Identify which cell holds the provided text, then report its (X, Y) central coordinate. 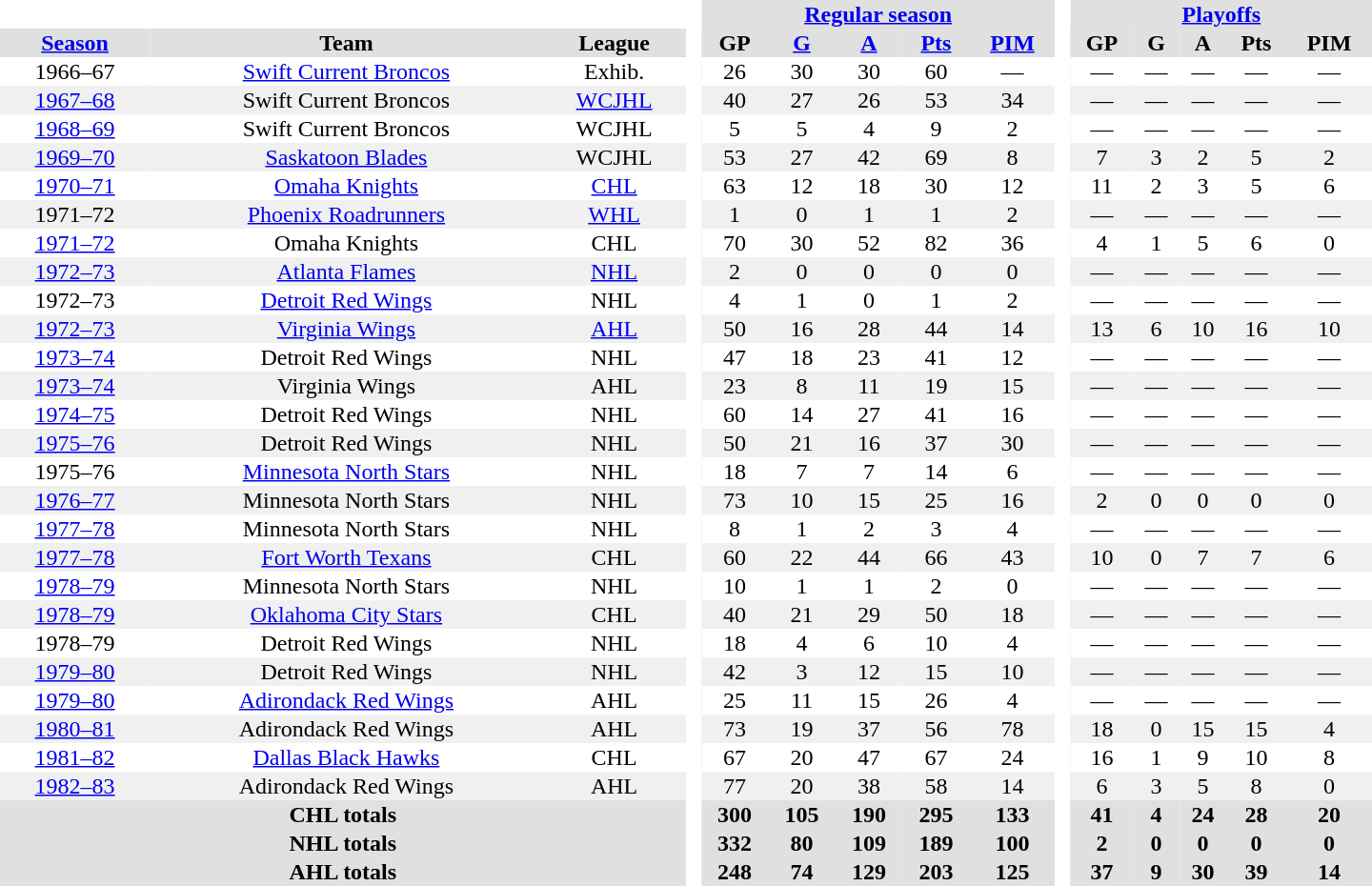
1982–83 (74, 786)
129 (869, 872)
1966–67 (74, 71)
AHL totals (343, 872)
125 (1013, 872)
66 (936, 557)
1968–69 (74, 129)
105 (801, 815)
80 (801, 843)
1970–71 (74, 186)
Dallas Black Hawks (346, 757)
189 (936, 843)
300 (735, 815)
190 (869, 815)
Regular season (878, 14)
203 (936, 872)
63 (735, 186)
Atlanta Flames (346, 272)
Season (74, 43)
52 (869, 243)
League (615, 43)
1980–81 (74, 729)
78 (1013, 729)
1969–70 (74, 157)
29 (869, 614)
69 (936, 157)
58 (936, 786)
Phoenix Roadrunners (346, 214)
34 (1013, 100)
Saskatoon Blades (346, 157)
332 (735, 843)
1974–75 (74, 414)
Exhib. (615, 71)
39 (1256, 872)
1967–68 (74, 100)
82 (936, 243)
70 (735, 243)
43 (1013, 557)
1981–82 (74, 757)
13 (1102, 329)
38 (869, 786)
CHL totals (343, 815)
36 (1013, 243)
248 (735, 872)
Team (346, 43)
295 (936, 815)
Fort Worth Texans (346, 557)
22 (801, 557)
WHL (615, 214)
Oklahoma City Stars (346, 614)
133 (1013, 815)
100 (1013, 843)
1976–77 (74, 500)
74 (801, 872)
Playoffs (1221, 14)
56 (936, 729)
NHL totals (343, 843)
77 (735, 786)
109 (869, 843)
